From the cell containing the given text, extract its center point as [x, y] coordinate. 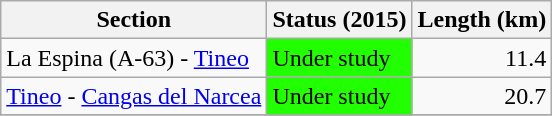
Status (2015) [340, 20]
Length (km) [482, 20]
Tineo - Cangas del Narcea [134, 96]
20.7 [482, 96]
11.4 [482, 58]
Section [134, 20]
La Espina (A-63) - Tineo [134, 58]
